Search for the cell housing the specified text and yield its (x, y) center coordinate. 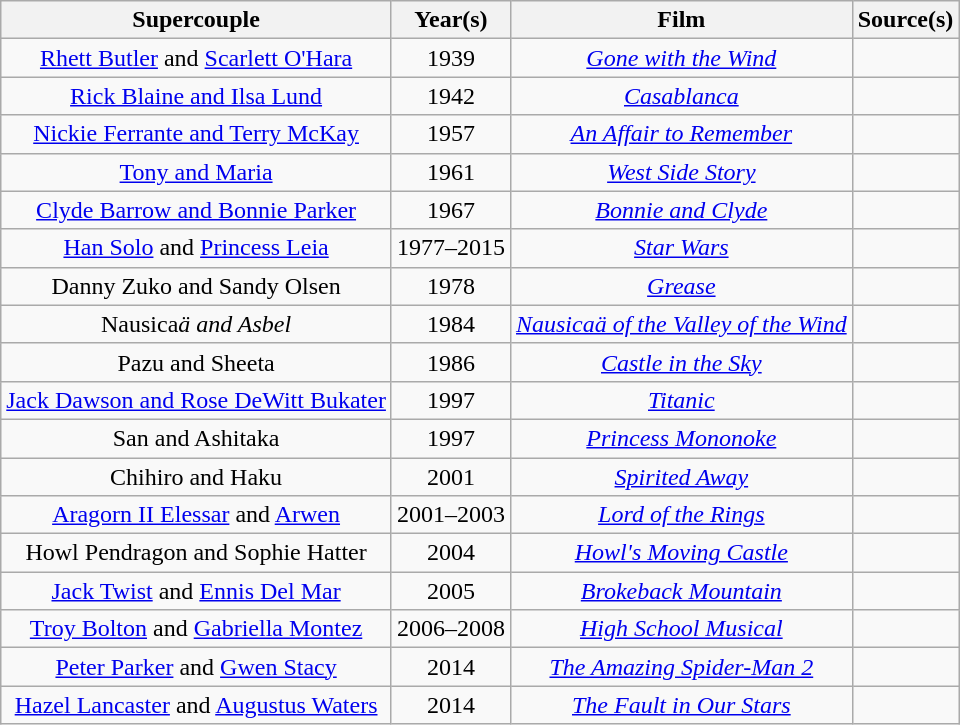
1977–2015 (450, 248)
Princess Mononoke (681, 438)
2005 (450, 591)
Titanic (681, 400)
Casablanca (681, 96)
Aragorn II Elessar and Arwen (196, 515)
Spirited Away (681, 477)
1942 (450, 96)
Brokeback Mountain (681, 591)
Tony and Maria (196, 172)
Jack Twist and Ennis Del Mar (196, 591)
1986 (450, 362)
Rhett Butler and Scarlett O'Hara (196, 58)
Troy Bolton and Gabriella Montez (196, 629)
2004 (450, 553)
Year(s) (450, 20)
Nausicaä and Asbel (196, 324)
1978 (450, 286)
1961 (450, 172)
The Fault in Our Stars (681, 705)
Nickie Ferrante and Terry McKay (196, 134)
Film (681, 20)
Star Wars (681, 248)
An Affair to Remember (681, 134)
San and Ashitaka (196, 438)
2001–2003 (450, 515)
Grease (681, 286)
Han Solo and Princess Leia (196, 248)
Source(s) (906, 20)
Nausicaä of the Valley of the Wind (681, 324)
Jack Dawson and Rose DeWitt Bukater (196, 400)
1957 (450, 134)
Lord of the Rings (681, 515)
2006–2008 (450, 629)
Gone with the Wind (681, 58)
Supercouple (196, 20)
Howl's Moving Castle (681, 553)
Hazel Lancaster and Augustus Waters (196, 705)
2001 (450, 477)
Rick Blaine and Ilsa Lund (196, 96)
Bonnie and Clyde (681, 210)
The Amazing Spider-Man 2 (681, 667)
1939 (450, 58)
Castle in the Sky (681, 362)
Pazu and Sheeta (196, 362)
1967 (450, 210)
Clyde Barrow and Bonnie Parker (196, 210)
Howl Pendragon and Sophie Hatter (196, 553)
Chihiro and Haku (196, 477)
High School Musical (681, 629)
Peter Parker and Gwen Stacy (196, 667)
1984 (450, 324)
Danny Zuko and Sandy Olsen (196, 286)
West Side Story (681, 172)
